Identify which cell holds the provided text, then report its (X, Y) central coordinate. 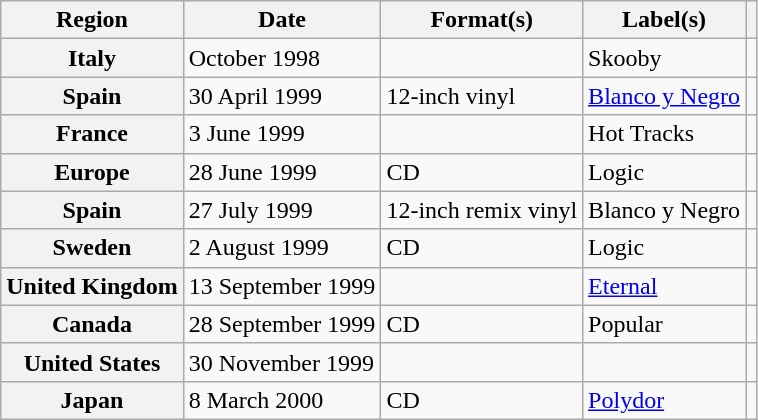
United Kingdom (92, 286)
12-inch remix vinyl (482, 210)
Polydor (664, 400)
13 September 1999 (282, 286)
Date (282, 20)
France (92, 134)
30 April 1999 (282, 96)
2 August 1999 (282, 248)
28 June 1999 (282, 172)
October 1998 (282, 58)
Region (92, 20)
30 November 1999 (282, 362)
Popular (664, 324)
Italy (92, 58)
Skooby (664, 58)
Japan (92, 400)
Format(s) (482, 20)
27 July 1999 (282, 210)
28 September 1999 (282, 324)
3 June 1999 (282, 134)
12-inch vinyl (482, 96)
Canada (92, 324)
Sweden (92, 248)
Hot Tracks (664, 134)
Europe (92, 172)
8 March 2000 (282, 400)
Eternal (664, 286)
United States (92, 362)
Label(s) (664, 20)
